Locate the cell with the specified text and output its (X, Y) center coordinate. 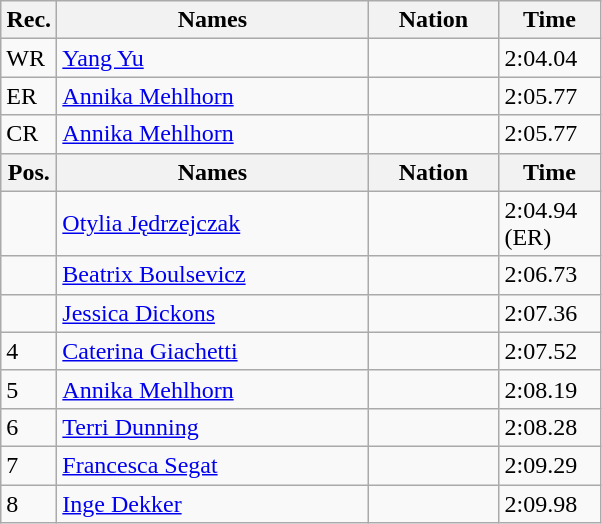
Beatrix Boulsevicz (212, 275)
CR (29, 134)
Otylia Jędrzejczak (212, 224)
2:04.94 (ER) (550, 224)
2:09.98 (550, 503)
5 (29, 389)
2:09.29 (550, 465)
Pos. (29, 172)
Terri Dunning (212, 427)
Francesca Segat (212, 465)
8 (29, 503)
2:06.73 (550, 275)
Rec. (29, 20)
2:07.36 (550, 313)
2:04.04 (550, 58)
2:08.19 (550, 389)
Yang Yu (212, 58)
Inge Dekker (212, 503)
Jessica Dickons (212, 313)
2:07.52 (550, 351)
4 (29, 351)
Caterina Giachetti (212, 351)
7 (29, 465)
WR (29, 58)
ER (29, 96)
6 (29, 427)
2:08.28 (550, 427)
